Return the [X, Y] coordinate for the center point of the cell that contains the specified text.  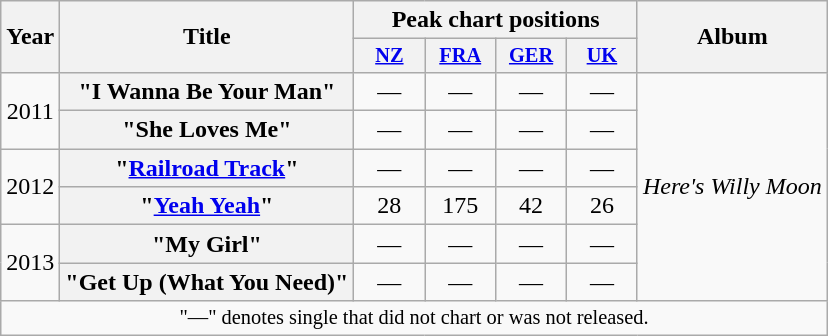
"I Wanna Be Your Man" [207, 91]
Peak chart positions [496, 20]
FRA [460, 56]
"Railroad Track" [207, 168]
NZ [390, 56]
GER [532, 56]
2011 [30, 110]
"—" denotes single that did not chart or was not released. [414, 318]
"My Girl" [207, 244]
"Yeah Yeah" [207, 206]
UK [602, 56]
42 [532, 206]
Here's Willy Moon [732, 186]
2013 [30, 263]
2012 [30, 187]
"Get Up (What You Need)" [207, 282]
175 [460, 206]
"She Loves Me" [207, 130]
26 [602, 206]
Album [732, 37]
Title [207, 37]
Year [30, 37]
28 [390, 206]
